Pinpoint the cell where the given text exists, returning its (X, Y) midpoint coordinate. 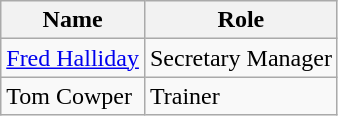
Fred Halliday (73, 58)
Role (240, 20)
Name (73, 20)
Secretary Manager (240, 58)
Trainer (240, 96)
Tom Cowper (73, 96)
